Search for the cell housing the specified text and yield its (X, Y) center coordinate. 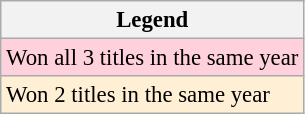
Won all 3 titles in the same year (152, 58)
Won 2 titles in the same year (152, 95)
Legend (152, 20)
